Search for the cell housing the specified text and yield its (x, y) center coordinate. 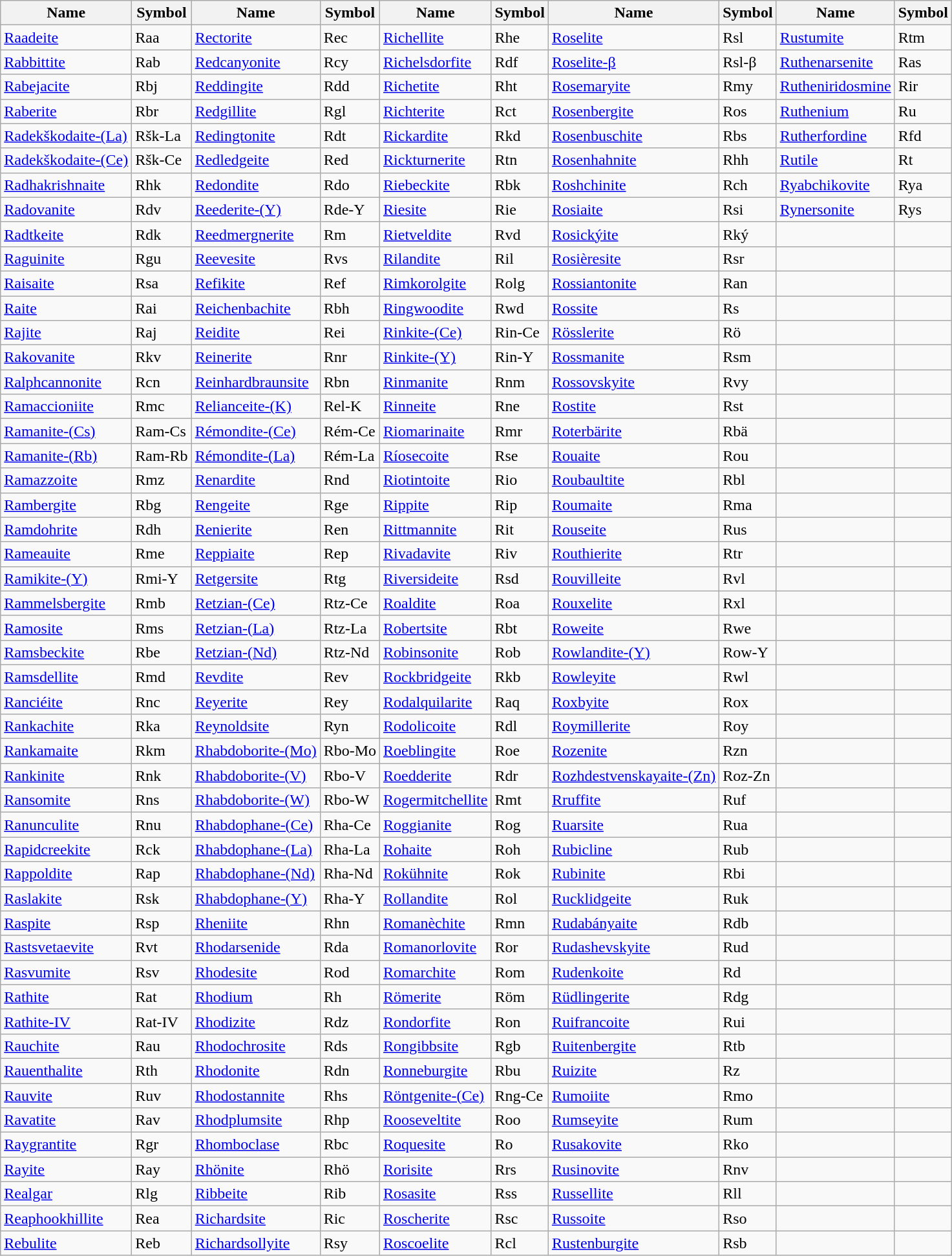
Rudabányaite (633, 923)
Raite (66, 308)
Rya (923, 185)
Ren (350, 529)
Rhodizite (256, 1021)
Rsl (748, 37)
Rhodarsenide (256, 948)
Rollandite (436, 899)
Rauvite (66, 1096)
Rbn (350, 382)
Romanèchite (436, 923)
Rayite (66, 1169)
Rud (748, 948)
Redondite (256, 185)
Raspite (66, 923)
Ramaccioniite (66, 407)
Rbo-Mo (350, 751)
Ram-Cs (162, 431)
Rha-La (350, 849)
Rathite (66, 997)
Ruifrancoite (633, 1021)
Robertsite (436, 628)
Rsc (520, 1219)
Renierite (256, 529)
Rockbridgeite (436, 677)
Rhn (350, 923)
Robinsonite (436, 652)
Rsa (162, 283)
Rietveldite (436, 234)
Rib (350, 1194)
Rda (350, 948)
Ramdohrite (66, 529)
Rap (162, 874)
Rbk (520, 185)
Rickardite (436, 136)
Rkm (162, 751)
Rng-Ce (520, 1096)
Rém-Ce (350, 431)
Roquesite (436, 1145)
Rilandite (436, 259)
Rynersonite (835, 209)
Rwe (748, 628)
Rappoldite (66, 874)
Rongibbsite (436, 1046)
Rozhdestvenskayaite-(Zn) (633, 776)
Redledgeite (256, 160)
Rudenkoite (633, 972)
Roscherite (436, 1219)
Rodalquilarite (436, 701)
Rhabdophane-(Nd) (256, 874)
Rutherfordine (835, 136)
Rll (748, 1194)
Rht (520, 87)
Rosemaryite (633, 87)
Rabbittite (66, 62)
Rd (748, 972)
Rge (350, 505)
Rdb (748, 923)
Rnk (162, 776)
Rossiantonite (633, 283)
Rký (748, 234)
Rolg (520, 283)
Radtkeite (66, 234)
Rooseveltite (436, 1120)
Reidite (256, 333)
Rnd (350, 480)
Ramanite-(Rb) (66, 456)
Rouvilleite (633, 579)
Rhp (350, 1120)
Rosasite (436, 1194)
Ríosecoite (436, 456)
Rbs (748, 136)
Reinhardbraunsite (256, 382)
Rvt (162, 948)
Ransomite (66, 800)
Ron (520, 1021)
Rod (350, 972)
Ršk-Ce (162, 160)
Rct (520, 111)
Rinneite (436, 407)
Raguinite (66, 259)
Rhodochrosite (256, 1046)
Rathite-IV (66, 1021)
Realgar (66, 1194)
Rys (923, 209)
Rbl (748, 480)
Rch (748, 185)
Ram-Rb (162, 456)
Rosièresite (633, 259)
Roh (520, 849)
Riebeckite (436, 185)
Routhierite (633, 554)
Ranunculite (66, 825)
Rep (350, 554)
Rbh (350, 308)
Reppiaite (256, 554)
Röm (520, 997)
Rdv (162, 209)
Römerite (436, 997)
Rubinite (633, 874)
Row-Y (748, 652)
Rauenthalite (66, 1070)
Radhakrishnaite (66, 185)
Rgr (162, 1145)
Rko (748, 1145)
Ref (350, 283)
Rorisite (436, 1169)
Rfd (923, 136)
Rog (520, 825)
Roselite-β (633, 62)
Redcanyonite (256, 62)
Rösslerite (633, 333)
Rma (748, 505)
Romarchite (436, 972)
Rankachite (66, 727)
Ruizite (633, 1070)
Roweite (633, 628)
Reddingite (256, 87)
Relianceite-(K) (256, 407)
Rha-Ce (350, 825)
Rhh (748, 160)
Rondorfite (436, 1021)
Rostite (633, 407)
Reichenbachite (256, 308)
Roggianite (436, 825)
Rox (748, 701)
Ramosite (66, 628)
Rustumite (835, 37)
Ršk-La (162, 136)
Rub (748, 849)
Rutile (835, 160)
Rhk (162, 185)
Rdh (162, 529)
Rat (162, 997)
Ras (923, 62)
Rkd (520, 136)
Ruf (748, 800)
Rsb (748, 1243)
Raslakite (66, 899)
Rmy (748, 87)
Rhö (350, 1169)
Rruffite (633, 800)
Rinkite-(Ce) (436, 333)
Rdr (520, 776)
Riesite (436, 209)
Rgu (162, 259)
Ranciéite (66, 701)
Russellite (633, 1194)
Reedmergnerite (256, 234)
Rnr (350, 357)
Roaldite (436, 603)
Röntgenite-(Ce) (436, 1096)
Rnm (520, 382)
Rvy (748, 382)
Rickturnerite (436, 160)
Ruv (162, 1096)
Rom (520, 972)
Rh (350, 997)
Ric (350, 1219)
Rowleyite (633, 677)
Rosenhahnite (633, 160)
Rie (520, 209)
Rgb (520, 1046)
Roeblingite (436, 751)
Ramanite-(Cs) (66, 431)
Rbg (162, 505)
Ramikite-(Y) (66, 579)
Rrs (520, 1169)
Rnc (162, 701)
Rbj (162, 87)
Ramsdellite (66, 677)
Rsm (748, 357)
Raa (162, 37)
Rcy (350, 62)
Ralphcannonite (66, 382)
Redgillite (256, 111)
Ruk (748, 899)
Reynoldsite (256, 727)
Retzian-(Nd) (256, 652)
Rajite (66, 333)
Rodolicoite (436, 727)
Rsv (162, 972)
Rhabdoborite-(V) (256, 776)
Rinkite-(Y) (436, 357)
Rua (748, 825)
Ril (520, 259)
Ray (162, 1169)
Rammelsbergite (66, 603)
Ribbeite (256, 1194)
Rtz-La (350, 628)
Roo (520, 1120)
Richardsite (256, 1219)
Rouxelite (633, 603)
Rinmanite (436, 382)
Rha-Y (350, 899)
Rhabdophane-(La) (256, 849)
Rvs (350, 259)
Rvl (748, 579)
Rbu (520, 1070)
Rtz-Ce (350, 603)
Rhe (520, 37)
Radekškodaite-(La) (66, 136)
Rmo (748, 1096)
Rosenbuschite (633, 136)
Richterite (436, 111)
Rcn (162, 382)
Richardsollyite (256, 1243)
Rtb (748, 1046)
Ruthenarsenite (835, 62)
Rse (520, 456)
Rbi (748, 874)
Ru (923, 111)
Rimkorolgite (436, 283)
Raj (162, 333)
Rhodostannite (256, 1096)
Rambergite (66, 505)
Rouseite (633, 529)
Riv (520, 554)
Rameauite (66, 554)
Rusinovite (633, 1169)
Rso (748, 1219)
Rei (350, 333)
Rm (350, 234)
Rdk (162, 234)
Rhodplumsite (256, 1120)
Rmt (520, 800)
Rittmannite (436, 529)
Rir (923, 87)
Ro (520, 1145)
Rsl-β (748, 62)
Roa (520, 603)
Rnv (748, 1169)
Rdd (350, 87)
Rgl (350, 111)
Rui (748, 1021)
Reevesite (256, 259)
Richellite (436, 37)
Rey (350, 701)
Rém-La (350, 456)
Rustenburgite (633, 1243)
Rumoiite (633, 1096)
Rémondite-(Ce) (256, 431)
Raisaite (66, 283)
Rubicline (633, 849)
Radekškodaite-(Ce) (66, 160)
Rdz (350, 1021)
Roy (748, 727)
Riotintoite (436, 480)
Rumseyite (633, 1120)
Rat-IV (162, 1021)
Rtg (350, 579)
Rth (162, 1070)
Rio (520, 480)
Rebulite (66, 1243)
Rhs (350, 1096)
Rum (748, 1120)
Rmn (520, 923)
Richelsdorfite (436, 62)
Rozenite (633, 751)
Rokühnite (436, 874)
Rwd (520, 308)
Ramazzoite (66, 480)
Rowlandite-(Y) (633, 652)
Red (350, 160)
Roshchinite (633, 185)
Rauchite (66, 1046)
Roe (520, 751)
Rudashevskyite (633, 948)
Rms (162, 628)
Roz-Zn (748, 776)
Rüdlingerite (633, 997)
Rss (520, 1194)
Ringwoodite (436, 308)
Rsr (748, 259)
Romanorlovite (436, 948)
Rev (350, 677)
Rhodonite (256, 1070)
Rossovskyite (633, 382)
Reyerite (256, 701)
Rit (520, 529)
Rsp (162, 923)
Rhabdoborite-(Mo) (256, 751)
Roterbärite (633, 431)
Roscoelite (436, 1243)
Rogermitchellite (436, 800)
Rbc (350, 1145)
Roumaite (633, 505)
Rakovanite (66, 357)
Rohaite (436, 849)
Rmz (162, 480)
Rkb (520, 677)
Rucklidgeite (633, 899)
Rmd (162, 677)
Rt (923, 160)
Ryabchikovite (835, 185)
Roubaultite (633, 480)
Rin-Ce (520, 333)
Rengeite (256, 505)
Rok (520, 874)
Rka (162, 727)
Rosiaite (633, 209)
Rasvumite (66, 972)
Roedderite (436, 776)
Retzian-(La) (256, 628)
Rip (520, 505)
Ruarsite (633, 825)
Rab (162, 62)
Rippite (436, 505)
Rz (748, 1070)
Ror (520, 948)
Rec (350, 37)
Ruitenbergite (633, 1046)
Rav (162, 1120)
Rossmanite (633, 357)
Rbt (520, 628)
Rankinite (66, 776)
Rhodesite (256, 972)
Ruthenium (835, 111)
Rémondite-(La) (256, 456)
Rsk (162, 899)
Riversideite (436, 579)
Richetite (436, 87)
Rai (162, 308)
Raygrantite (66, 1145)
Rdg (748, 997)
Rdo (350, 185)
Rne (520, 407)
Rmr (520, 431)
Redingtonite (256, 136)
Rus (748, 529)
Retgersite (256, 579)
Rau (162, 1046)
Rosickýite (633, 234)
Rosenbergite (633, 111)
Rst (748, 407)
Roselite (633, 37)
Reb (162, 1243)
Ramsbeckite (66, 652)
Rdl (520, 727)
Rzn (748, 751)
Rabejacite (66, 87)
Roymillerite (633, 727)
Renardite (256, 480)
Rme (162, 554)
Rvd (520, 234)
Rs (748, 308)
Rtr (748, 554)
Rdt (350, 136)
Rmc (162, 407)
Rbe (162, 652)
Rcl (520, 1243)
Roxbyite (633, 701)
Rkv (162, 357)
Rol (520, 899)
Raberite (66, 111)
Ravatite (66, 1120)
Rck (162, 849)
Rbr (162, 111)
Rectorite (256, 37)
Rwl (748, 677)
Rö (748, 333)
Rivadavite (436, 554)
Raadeite (66, 37)
Rsd (520, 579)
Rtm (923, 37)
Rns (162, 800)
Rusakovite (633, 1145)
Rdf (520, 62)
Rin-Y (520, 357)
Rmi-Y (162, 579)
Rhabdophane-(Y) (256, 899)
Ryn (350, 727)
Ran (748, 283)
Rea (162, 1219)
Russoite (633, 1219)
Reederite-(Y) (256, 209)
Rheniite (256, 923)
Rhönite (256, 1169)
Retzian-(Ce) (256, 603)
Rhodium (256, 997)
Rdn (350, 1070)
Rapidcreekite (66, 849)
Revdite (256, 677)
Reinerite (256, 357)
Rastsvetaevite (66, 948)
Radovanite (66, 209)
Rbo-W (350, 800)
Rtz-Nd (350, 652)
Rob (520, 652)
Rutheniridosmine (835, 87)
Refikite (256, 283)
Rossite (633, 308)
Rbä (748, 431)
Rel-K (350, 407)
Rou (748, 456)
Rds (350, 1046)
Ros (748, 111)
Rbo-V (350, 776)
Rha-Nd (350, 874)
Rmb (162, 603)
Rankamaite (66, 751)
Rhomboclase (256, 1145)
Rhabdophane-(Ce) (256, 825)
Rhabdoborite-(W) (256, 800)
Rxl (748, 603)
Rnu (162, 825)
Raq (520, 701)
Riomarinaite (436, 431)
Rde-Y (350, 209)
Rlg (162, 1194)
Rouaite (633, 456)
Rsy (350, 1243)
Rsi (748, 209)
Ronneburgite (436, 1070)
Reaphookhillite (66, 1219)
Rtn (520, 160)
